Extract the (x, y) coordinate from the center of the cell holding the provided text.  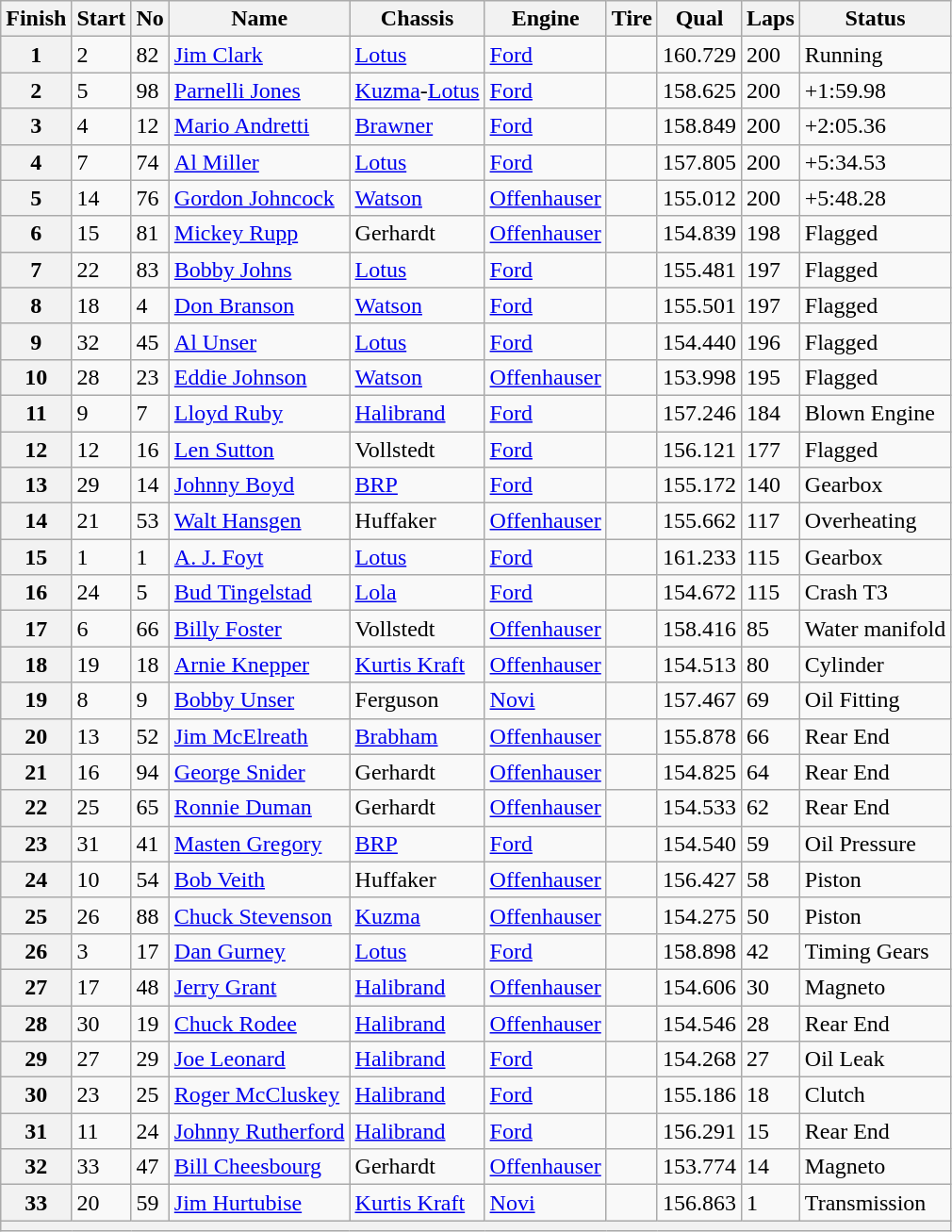
156.427 (699, 879)
A. J. Foyt (259, 557)
Cylinder (875, 665)
Len Sutton (259, 450)
155.481 (699, 270)
154.513 (699, 665)
154.672 (699, 593)
140 (771, 485)
Laps (771, 19)
154.440 (699, 341)
62 (771, 808)
54 (150, 879)
Timing Gears (875, 951)
Gordon Johncock (259, 198)
153.774 (699, 1167)
117 (771, 521)
Running (875, 55)
158.416 (699, 629)
Tire (632, 19)
41 (150, 844)
153.998 (699, 377)
Overheating (875, 521)
Engine (545, 19)
Mario Andretti (259, 126)
Chuck Rodee (259, 1023)
157.467 (699, 700)
154.268 (699, 1060)
Water manifold (875, 629)
82 (150, 55)
83 (150, 270)
Don Branson (259, 305)
155.012 (699, 198)
+2:05.36 (875, 126)
Roger McCluskey (259, 1095)
74 (150, 162)
Al Unser (259, 341)
80 (771, 665)
Brawner (417, 126)
Johnny Boyd (259, 485)
52 (150, 736)
Eddie Johnson (259, 377)
53 (150, 521)
Masten Gregory (259, 844)
Lloyd Ruby (259, 413)
161.233 (699, 557)
157.805 (699, 162)
Arnie Knepper (259, 665)
Joe Leonard (259, 1060)
158.898 (699, 951)
155.662 (699, 521)
Chuck Stevenson (259, 915)
+5:48.28 (875, 198)
Ferguson (417, 700)
Oil Fitting (875, 700)
198 (771, 234)
Blown Engine (875, 413)
160.729 (699, 55)
64 (771, 772)
Start (102, 19)
Lola (417, 593)
Jerry Grant (259, 987)
154.825 (699, 772)
Johnny Rutherford (259, 1131)
47 (150, 1167)
No (150, 19)
177 (771, 450)
195 (771, 377)
155.501 (699, 305)
Walt Hansgen (259, 521)
69 (771, 700)
42 (771, 951)
156.291 (699, 1131)
+1:59.98 (875, 90)
154.606 (699, 987)
196 (771, 341)
Transmission (875, 1203)
76 (150, 198)
94 (150, 772)
Bobby Johns (259, 270)
Kuzma-Lotus (417, 90)
Ronnie Duman (259, 808)
Kuzma (417, 915)
85 (771, 629)
154.533 (699, 808)
184 (771, 413)
George Snider (259, 772)
Jim McElreath (259, 736)
Crash T3 (875, 593)
Parnelli Jones (259, 90)
Qual (699, 19)
155.172 (699, 485)
156.863 (699, 1203)
58 (771, 879)
158.849 (699, 126)
65 (150, 808)
Oil Leak (875, 1060)
154.275 (699, 915)
Bud Tingelstad (259, 593)
Bobby Unser (259, 700)
Finish (36, 19)
98 (150, 90)
Al Miller (259, 162)
Chassis (417, 19)
45 (150, 341)
Status (875, 19)
155.186 (699, 1095)
Brabham (417, 736)
154.540 (699, 844)
88 (150, 915)
Jim Clark (259, 55)
157.246 (699, 413)
48 (150, 987)
156.121 (699, 450)
155.878 (699, 736)
50 (771, 915)
81 (150, 234)
Name (259, 19)
Bill Cheesbourg (259, 1167)
Jim Hurtubise (259, 1203)
Dan Gurney (259, 951)
158.625 (699, 90)
Billy Foster (259, 629)
154.546 (699, 1023)
154.839 (699, 234)
Clutch (875, 1095)
Mickey Rupp (259, 234)
Bob Veith (259, 879)
Oil Pressure (875, 844)
+5:34.53 (875, 162)
